Return the [X, Y] coordinate for the center point of the cell that contains the specified text.  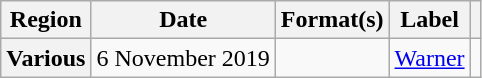
Region [46, 20]
Format(s) [332, 20]
6 November 2019 [183, 58]
Date [183, 20]
Warner [430, 58]
Label [430, 20]
Various [46, 58]
